Provide the [X, Y] coordinate of the cell's center where the given text is located.  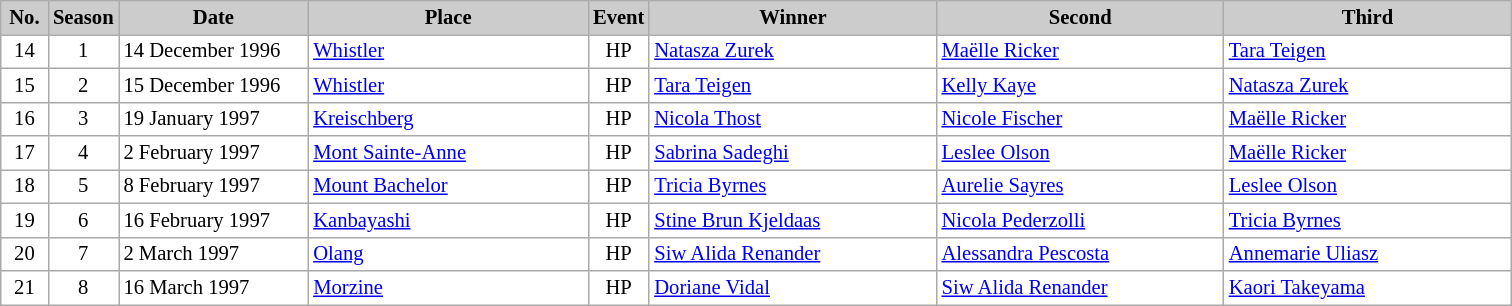
Nicola Thost [792, 119]
Third [1368, 17]
Mont Sainte-Anne [448, 153]
21 [24, 287]
Nicola Pederzolli [1080, 220]
Kanbayashi [448, 220]
Doriane Vidal [792, 287]
Morzine [448, 287]
Kaori Takeyama [1368, 287]
15 December 1996 [213, 85]
8 [83, 287]
Kreischberg [448, 119]
Stine Brun Kjeldaas [792, 220]
Alessandra Pescosta [1080, 254]
17 [24, 153]
Season [83, 17]
No. [24, 17]
Winner [792, 17]
8 February 1997 [213, 186]
16 [24, 119]
Nicole Fischer [1080, 119]
6 [83, 220]
16 February 1997 [213, 220]
2 March 1997 [213, 254]
Olang [448, 254]
7 [83, 254]
Aurelie Sayres [1080, 186]
14 December 1996 [213, 51]
19 January 1997 [213, 119]
14 [24, 51]
Mount Bachelor [448, 186]
19 [24, 220]
20 [24, 254]
Sabrina Sadeghi [792, 153]
Place [448, 17]
Date [213, 17]
15 [24, 85]
Annemarie Uliasz [1368, 254]
16 March 1997 [213, 287]
3 [83, 119]
Kelly Kaye [1080, 85]
5 [83, 186]
4 [83, 153]
2 [83, 85]
1 [83, 51]
18 [24, 186]
Second [1080, 17]
2 February 1997 [213, 153]
Event [618, 17]
